Output the [x, y] coordinate of the center of the cell containing the given text.  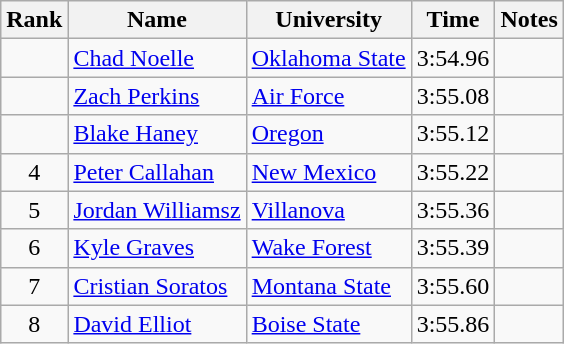
8 [34, 324]
Villanova [328, 210]
3:55.36 [453, 210]
Blake Haney [157, 134]
3:55.08 [453, 96]
3:55.12 [453, 134]
Rank [34, 20]
Zach Perkins [157, 96]
Chad Noelle [157, 58]
6 [34, 248]
3:55.86 [453, 324]
Oregon [328, 134]
Air Force [328, 96]
3:55.22 [453, 172]
Notes [529, 20]
3:54.96 [453, 58]
3:55.60 [453, 286]
David Elliot [157, 324]
University [328, 20]
Name [157, 20]
New Mexico [328, 172]
5 [34, 210]
4 [34, 172]
Montana State [328, 286]
3:55.39 [453, 248]
Time [453, 20]
Peter Callahan [157, 172]
Jordan Williamsz [157, 210]
Wake Forest [328, 248]
7 [34, 286]
Oklahoma State [328, 58]
Kyle Graves [157, 248]
Boise State [328, 324]
Cristian Soratos [157, 286]
